From the cell containing the given text, extract its center point as (X, Y) coordinate. 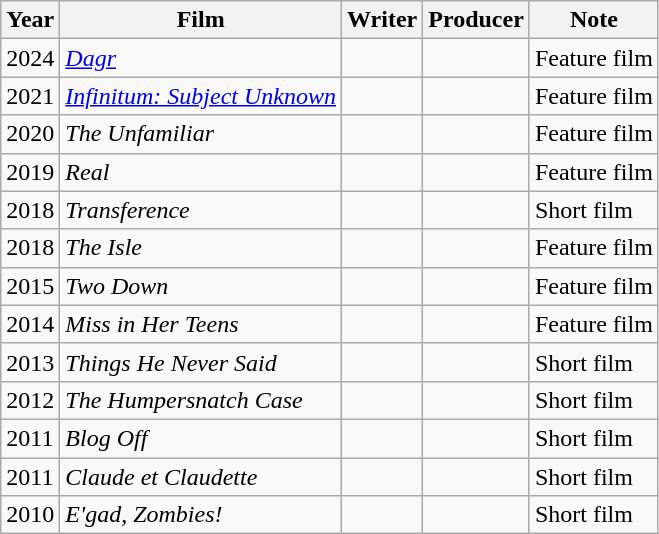
Claude et Claudette (201, 477)
The Unfamiliar (201, 134)
Infinitum: Subject Unknown (201, 96)
2010 (30, 515)
Real (201, 172)
2024 (30, 58)
2014 (30, 324)
2015 (30, 286)
Year (30, 20)
2013 (30, 362)
Dagr (201, 58)
Two Down (201, 286)
Transference (201, 210)
Things He Never Said (201, 362)
2020 (30, 134)
2019 (30, 172)
E'gad, Zombies! (201, 515)
The Humpersnatch Case (201, 400)
Blog Off (201, 438)
Film (201, 20)
2012 (30, 400)
Miss in Her Teens (201, 324)
Writer (382, 20)
Note (594, 20)
2021 (30, 96)
Producer (476, 20)
The Isle (201, 248)
